From the cell containing the given text, extract its center point as (X, Y) coordinate. 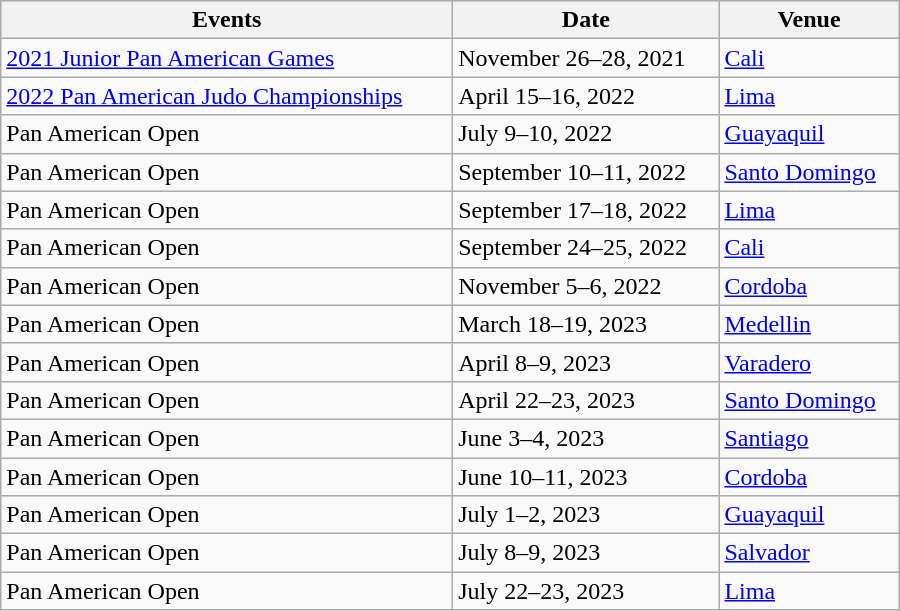
Venue (809, 20)
April 8–9, 2023 (586, 362)
September 17–18, 2022 (586, 210)
Santiago (809, 438)
Salvador (809, 553)
June 10–11, 2023 (586, 477)
2021 Junior Pan American Games (227, 58)
November 5–6, 2022 (586, 286)
November 26–28, 2021 (586, 58)
September 24–25, 2022 (586, 248)
July 1–2, 2023 (586, 515)
April 15–16, 2022 (586, 96)
April 22–23, 2023 (586, 400)
Events (227, 20)
July 22–23, 2023 (586, 591)
Medellin (809, 324)
Varadero (809, 362)
July 9–10, 2022 (586, 134)
June 3–4, 2023 (586, 438)
Date (586, 20)
September 10–11, 2022 (586, 172)
March 18–19, 2023 (586, 324)
2022 Pan American Judo Championships (227, 96)
July 8–9, 2023 (586, 553)
